Scan for the cell matching the given text and deliver its (X, Y) coordinate at center. 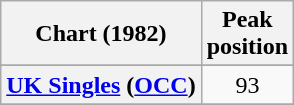
UK Singles (OCC) (101, 85)
Peakposition (247, 34)
93 (247, 85)
Chart (1982) (101, 34)
